Return [x, y] of the center of cell containing provided text 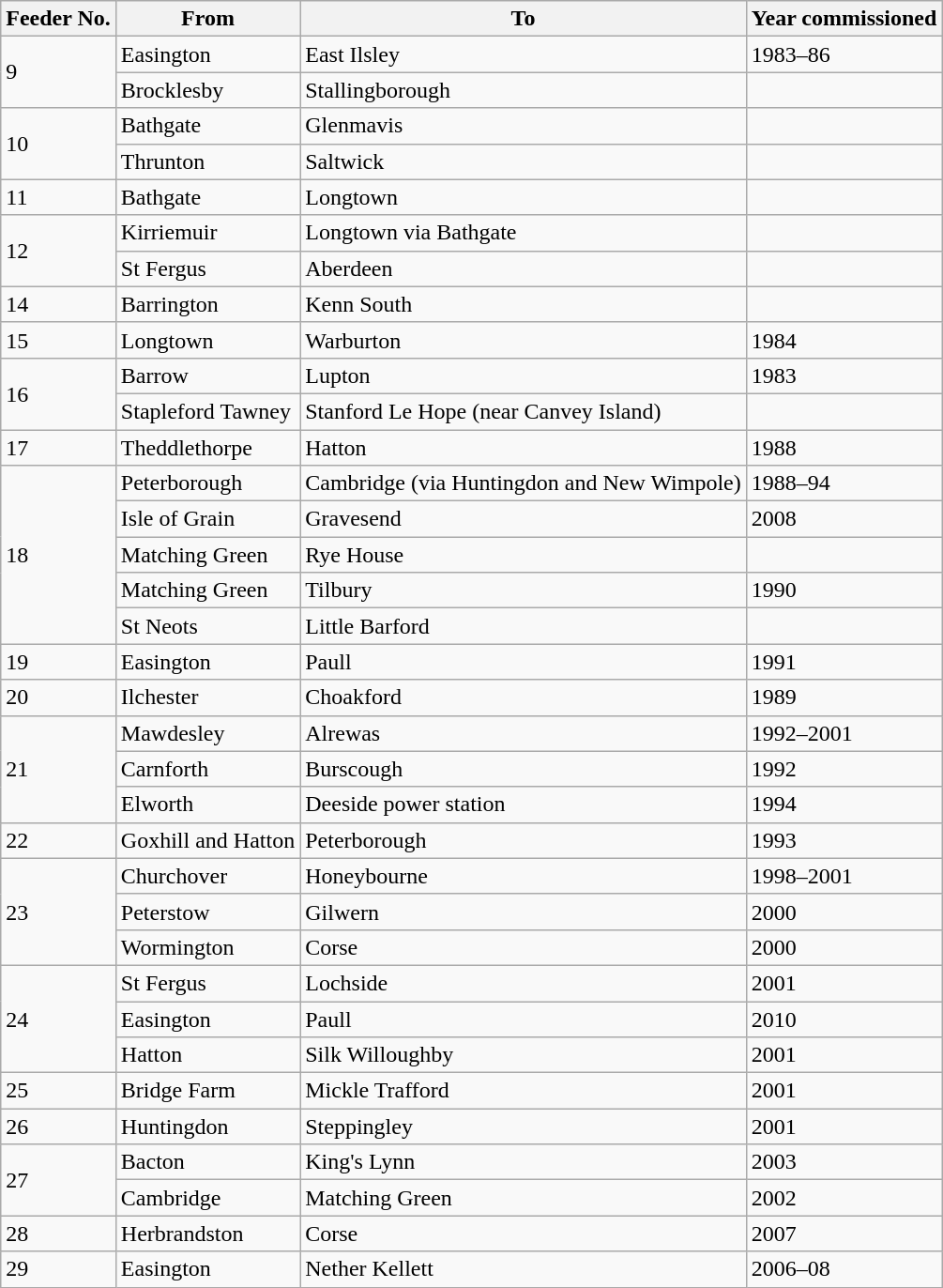
Wormington [207, 947]
1991 [844, 662]
14 [58, 304]
Huntingdon [207, 1127]
15 [58, 340]
St Neots [207, 626]
Rye House [524, 555]
2003 [844, 1162]
Goxhill and Hatton [207, 840]
1983–86 [844, 54]
23 [58, 912]
Bacton [207, 1162]
Longtown via Bathgate [524, 233]
Cambridge [207, 1198]
Glenmavis [524, 126]
27 [58, 1180]
10 [58, 144]
Thrunton [207, 161]
Steppingley [524, 1127]
Barrington [207, 304]
Feeder No. [58, 19]
To [524, 19]
16 [58, 393]
20 [58, 698]
Peterstow [207, 912]
Lupton [524, 376]
Tilbury [524, 590]
28 [58, 1234]
Year commissioned [844, 19]
Bridge Farm [207, 1091]
1989 [844, 698]
Stapleford Tawney [207, 411]
Mickle Trafford [524, 1091]
2006–08 [844, 1269]
East Ilsley [524, 54]
25 [58, 1091]
Elworth [207, 805]
2007 [844, 1234]
2010 [844, 1019]
9 [58, 72]
Carnforth [207, 769]
Isle of Grain [207, 519]
Churchover [207, 876]
Choakford [524, 698]
Lochside [524, 983]
Theddlethorpe [207, 448]
1994 [844, 805]
Kenn South [524, 304]
17 [58, 448]
22 [58, 840]
19 [58, 662]
Saltwick [524, 161]
2002 [844, 1198]
1984 [844, 340]
1990 [844, 590]
Honeybourne [524, 876]
2008 [844, 519]
11 [58, 197]
1993 [844, 840]
Warburton [524, 340]
1992 [844, 769]
Gilwern [524, 912]
Stallingborough [524, 90]
Alrewas [524, 733]
Cambridge (via Huntingdon and New Wimpole) [524, 483]
24 [58, 1019]
26 [58, 1127]
Brocklesby [207, 90]
Gravesend [524, 519]
1998–2001 [844, 876]
Burscough [524, 769]
12 [58, 251]
Stanford Le Hope (near Canvey Island) [524, 411]
21 [58, 769]
Nether Kellett [524, 1269]
1992–2001 [844, 733]
Little Barford [524, 626]
From [207, 19]
1983 [844, 376]
Aberdeen [524, 268]
King's Lynn [524, 1162]
29 [58, 1269]
Deeside power station [524, 805]
1988–94 [844, 483]
Mawdesley [207, 733]
Herbrandston [207, 1234]
Ilchester [207, 698]
Silk Willoughby [524, 1055]
1988 [844, 448]
Kirriemuir [207, 233]
Barrow [207, 376]
18 [58, 555]
